Extract the [X, Y] coordinate from the center of the cell holding the provided text.  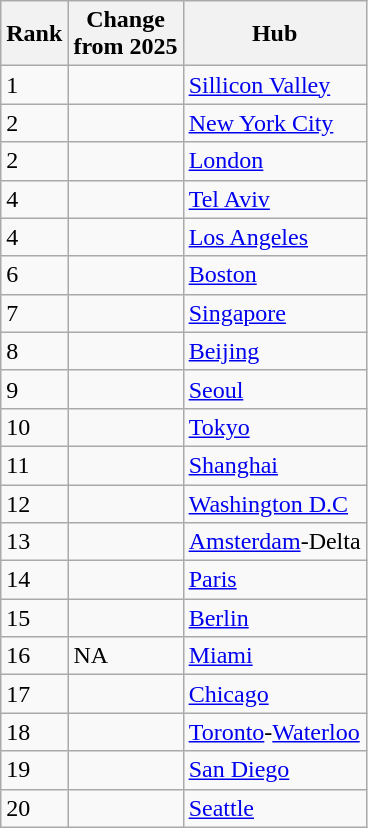
London [274, 161]
New York City [274, 123]
Sillicon Valley [274, 85]
1 [34, 85]
San Diego [274, 770]
Boston [274, 275]
7 [34, 313]
17 [34, 694]
Rank [34, 34]
19 [34, 770]
Miami [274, 656]
Beijing [274, 351]
6 [34, 275]
Toronto-Waterloo [274, 732]
10 [34, 427]
20 [34, 808]
Hub [274, 34]
Shanghai [274, 465]
Washington D.C [274, 503]
18 [34, 732]
NA [126, 656]
11 [34, 465]
9 [34, 389]
Amsterdam-Delta [274, 542]
14 [34, 580]
8 [34, 351]
Singapore [274, 313]
Seoul [274, 389]
12 [34, 503]
13 [34, 542]
Tel Aviv [274, 199]
Changefrom 2025 [126, 34]
Seattle [274, 808]
Chicago [274, 694]
Berlin [274, 618]
16 [34, 656]
Paris [274, 580]
Tokyo [274, 427]
15 [34, 618]
Los Angeles [274, 237]
